Detect which cell encompasses the target text, then output its (X, Y) center coordinate. 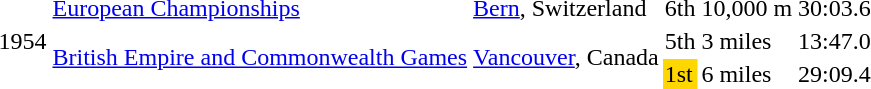
3 miles (747, 41)
6 miles (747, 74)
Vancouver, Canada (566, 58)
British Empire and Commonwealth Games (260, 58)
1st (680, 74)
5th (680, 41)
